Search for the cell housing the specified text and yield its [X, Y] center coordinate. 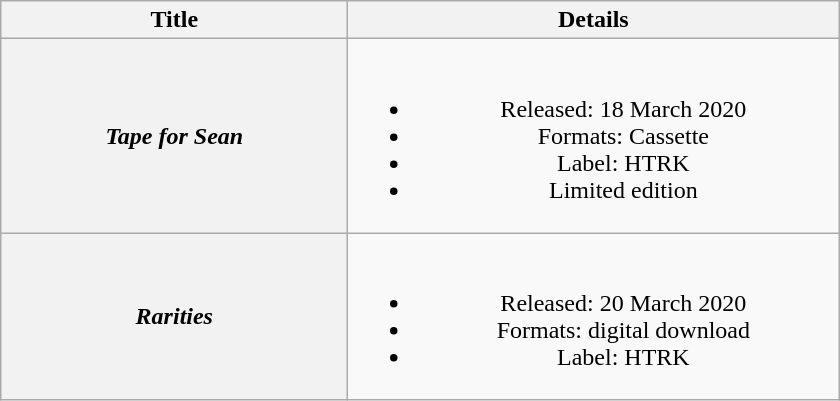
Title [174, 20]
Tape for Sean [174, 136]
Released: 20 March 2020Formats: digital downloadLabel: HTRK [594, 316]
Details [594, 20]
Rarities [174, 316]
Released: 18 March 2020Formats: CassetteLabel: HTRKLimited edition [594, 136]
